Detect which cell encompasses the target text, then output its [X, Y] center coordinate. 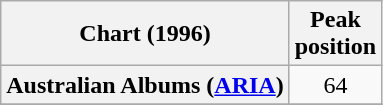
Peakposition [335, 34]
Chart (1996) [145, 34]
Australian Albums (ARIA) [145, 85]
64 [335, 85]
